Search for the cell housing the specified text and yield its (x, y) center coordinate. 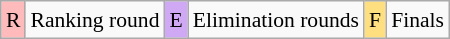
Ranking round (94, 20)
Elimination rounds (276, 20)
Finals (418, 20)
F (375, 20)
R (14, 20)
E (176, 20)
